Identify which cell holds the provided text, then report its (X, Y) central coordinate. 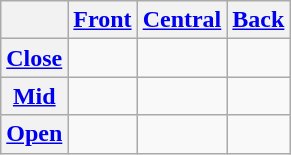
Close (34, 58)
Back (258, 20)
Mid (34, 96)
Front (102, 20)
Central (182, 20)
Open (34, 134)
